Find where the given text appears and provide that cell's center as (X, Y) coordinate. 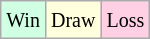
Win (24, 20)
Draw (72, 20)
Loss (126, 20)
